Return the (X, Y) coordinate for the center point of the cell that contains the specified text.  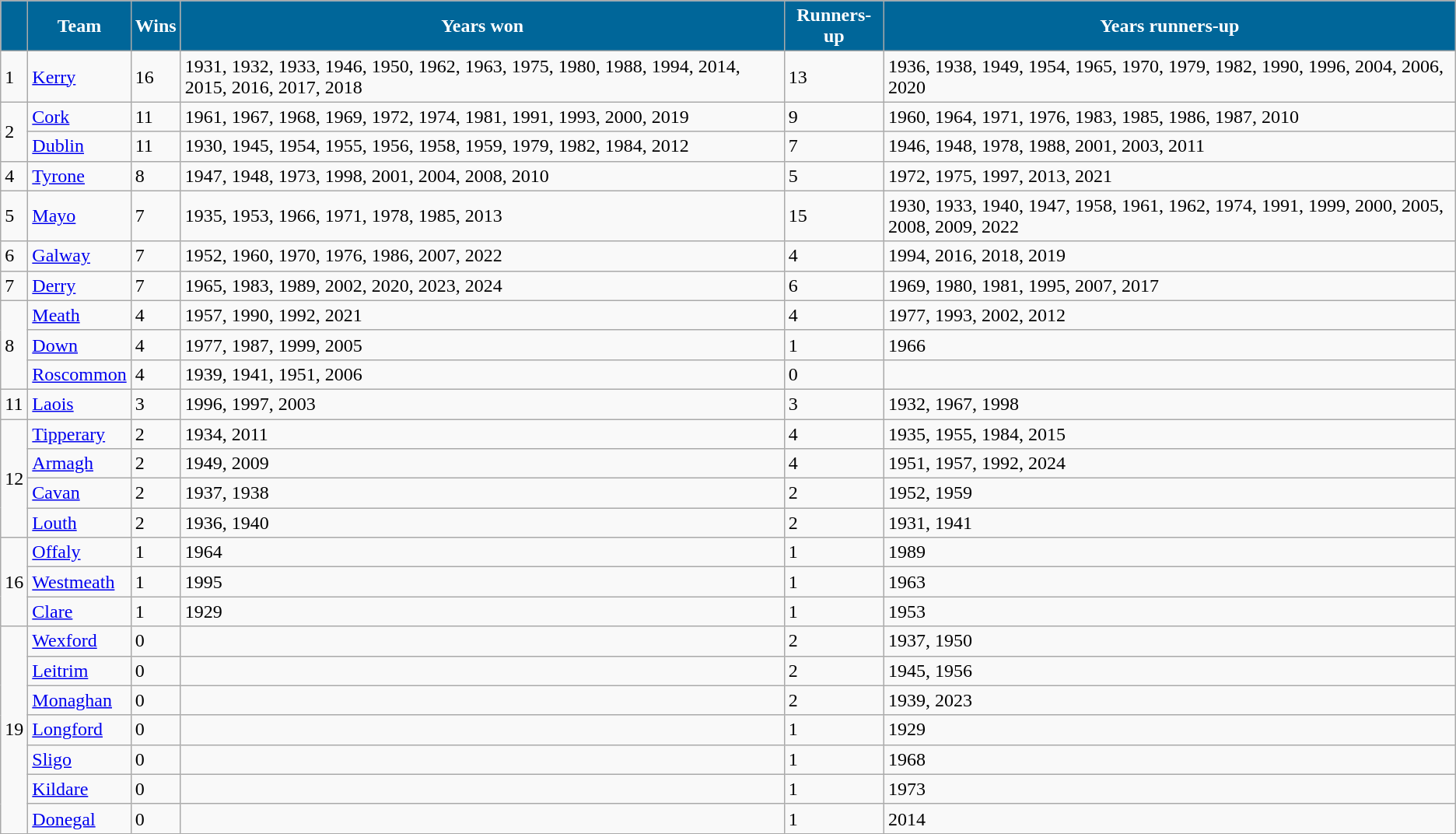
Laois (79, 404)
1952, 1960, 1970, 1976, 1986, 2007, 2022 (482, 256)
Monaghan (79, 700)
1960, 1964, 1971, 1976, 1983, 1985, 1986, 1987, 2010 (1170, 117)
1977, 1987, 1999, 2005 (482, 345)
Mayo (79, 216)
Cavan (79, 493)
1939, 1941, 1951, 2006 (482, 374)
Runners-up (834, 26)
19 (14, 730)
Westmeath (79, 582)
1951, 1957, 1992, 2024 (1170, 464)
1969, 1980, 1981, 1995, 2007, 2017 (1170, 286)
1937, 1938 (482, 493)
13 (834, 76)
Wexford (79, 641)
1931, 1932, 1933, 1946, 1950, 1962, 1963, 1975, 1980, 1988, 1994, 2014, 2015, 2016, 2017, 2018 (482, 76)
1939, 2023 (1170, 700)
1952, 1959 (1170, 493)
1957, 1990, 1992, 2021 (482, 315)
Tyrone (79, 176)
2014 (1170, 818)
1953 (1170, 611)
1968 (1170, 759)
Kildare (79, 789)
9 (834, 117)
1961, 1967, 1968, 1969, 1972, 1974, 1981, 1991, 1993, 2000, 2019 (482, 117)
1965, 1983, 1989, 2002, 2020, 2023, 2024 (482, 286)
12 (14, 478)
Armagh (79, 464)
Offaly (79, 552)
1947, 1948, 1973, 1998, 2001, 2004, 2008, 2010 (482, 176)
Donegal (79, 818)
Team (79, 26)
Louth (79, 523)
1989 (1170, 552)
1963 (1170, 582)
Leitrim (79, 671)
1936, 1940 (482, 523)
1972, 1975, 1997, 2013, 2021 (1170, 176)
1946, 1948, 1978, 1988, 2001, 2003, 2011 (1170, 146)
1931, 1941 (1170, 523)
15 (834, 216)
1930, 1933, 1940, 1947, 1958, 1961, 1962, 1974, 1991, 1999, 2000, 2005, 2008, 2009, 2022 (1170, 216)
1935, 1953, 1966, 1971, 1978, 1985, 2013 (482, 216)
1977, 1993, 2002, 2012 (1170, 315)
1945, 1956 (1170, 671)
Tipperary (79, 433)
Clare (79, 611)
Cork (79, 117)
Dublin (79, 146)
1995 (482, 582)
1937, 1950 (1170, 641)
1973 (1170, 789)
Roscommon (79, 374)
Years runners-up (1170, 26)
1935, 1955, 1984, 2015 (1170, 433)
Derry (79, 286)
1934, 2011 (482, 433)
1936, 1938, 1949, 1954, 1965, 1970, 1979, 1982, 1990, 1996, 2004, 2006, 2020 (1170, 76)
1930, 1945, 1954, 1955, 1956, 1958, 1959, 1979, 1982, 1984, 2012 (482, 146)
Years won (482, 26)
1964 (482, 552)
Kerry (79, 76)
1966 (1170, 345)
1996, 1997, 2003 (482, 404)
Longford (79, 730)
1949, 2009 (482, 464)
1932, 1967, 1998 (1170, 404)
Down (79, 345)
Wins (156, 26)
Meath (79, 315)
Galway (79, 256)
1994, 2016, 2018, 2019 (1170, 256)
Sligo (79, 759)
